Detect which cell encompasses the target text, then output its (x, y) center coordinate. 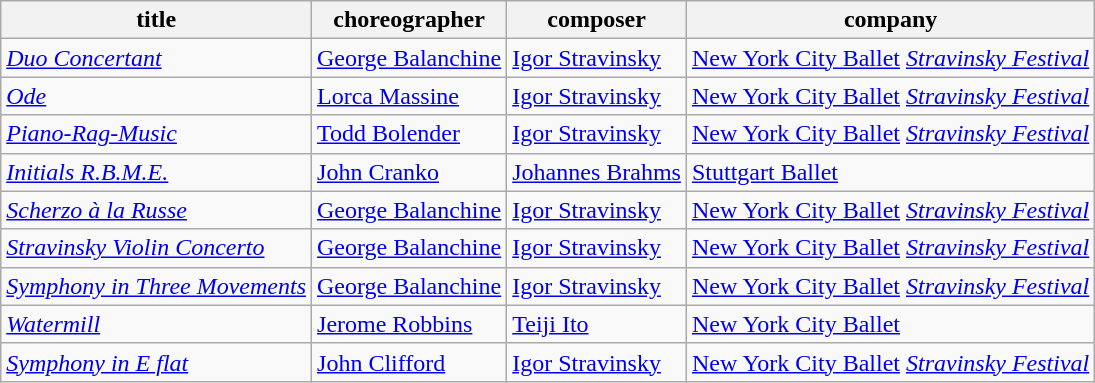
company (890, 20)
John Clifford (410, 362)
Symphony in Three Movements (156, 286)
Todd Bolender (410, 134)
Jerome Robbins (410, 324)
title (156, 20)
New York City Ballet (890, 324)
Ode (156, 96)
Stuttgart Ballet (890, 172)
Stravinsky Violin Concerto (156, 248)
Duo Concertant (156, 58)
Johannes Brahms (597, 172)
Watermill (156, 324)
Symphony in E flat (156, 362)
choreographer (410, 20)
Initials R.B.M.E. (156, 172)
John Cranko (410, 172)
Lorca Massine (410, 96)
composer (597, 20)
Teiji Ito (597, 324)
Scherzo à la Russe (156, 210)
Piano-Rag-Music (156, 134)
